Return (X, Y) of the center of cell containing provided text 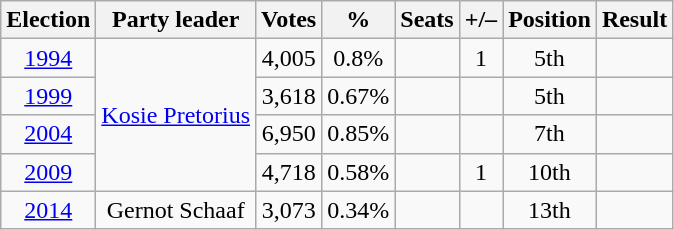
1994 (48, 58)
Gernot Schaaf (176, 210)
% (358, 20)
13th (550, 210)
10th (550, 172)
2014 (48, 210)
Election (48, 20)
3,073 (289, 210)
1999 (48, 96)
4,718 (289, 172)
2009 (48, 172)
2004 (48, 134)
Position (550, 20)
Seats (427, 20)
3,618 (289, 96)
0.58% (358, 172)
Kosie Pretorius (176, 115)
0.67% (358, 96)
7th (550, 134)
6,950 (289, 134)
0.85% (358, 134)
Result (634, 20)
+/– (480, 20)
Party leader (176, 20)
4,005 (289, 58)
0.8% (358, 58)
Votes (289, 20)
0.34% (358, 210)
